Identify which cell holds the provided text, then report its [x, y] central coordinate. 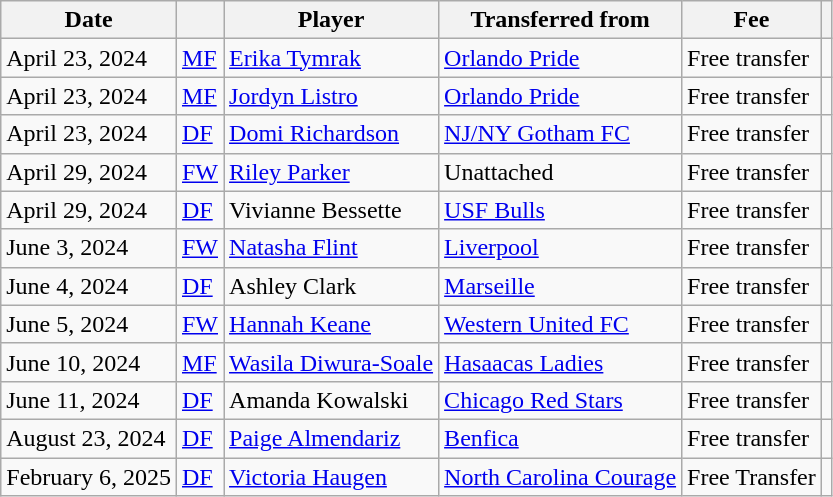
Player [332, 20]
Western United FC [560, 324]
Wasila Diwura-Soale [332, 362]
USF Bulls [560, 210]
Natasha Flint [332, 248]
June 11, 2024 [89, 400]
June 5, 2024 [89, 324]
Free Transfer [752, 477]
Paige Almendariz [332, 438]
Liverpool [560, 248]
Chicago Red Stars [560, 400]
Date [89, 20]
June 3, 2024 [89, 248]
Jordyn Listro [332, 96]
NJ/NY Gotham FC [560, 134]
Ashley Clark [332, 286]
Hasaacas Ladies [560, 362]
Amanda Kowalski [332, 400]
Unattached [560, 172]
June 10, 2024 [89, 362]
August 23, 2024 [89, 438]
Hannah Keane [332, 324]
June 4, 2024 [89, 286]
Erika Tymrak [332, 58]
Domi Richardson [332, 134]
North Carolina Courage [560, 477]
Marseille [560, 286]
Vivianne Bessette [332, 210]
Riley Parker [332, 172]
Victoria Haugen [332, 477]
February 6, 2025 [89, 477]
Fee [752, 20]
Benfica [560, 438]
Transferred from [560, 20]
